From the cell containing the given text, extract its center point as (x, y) coordinate. 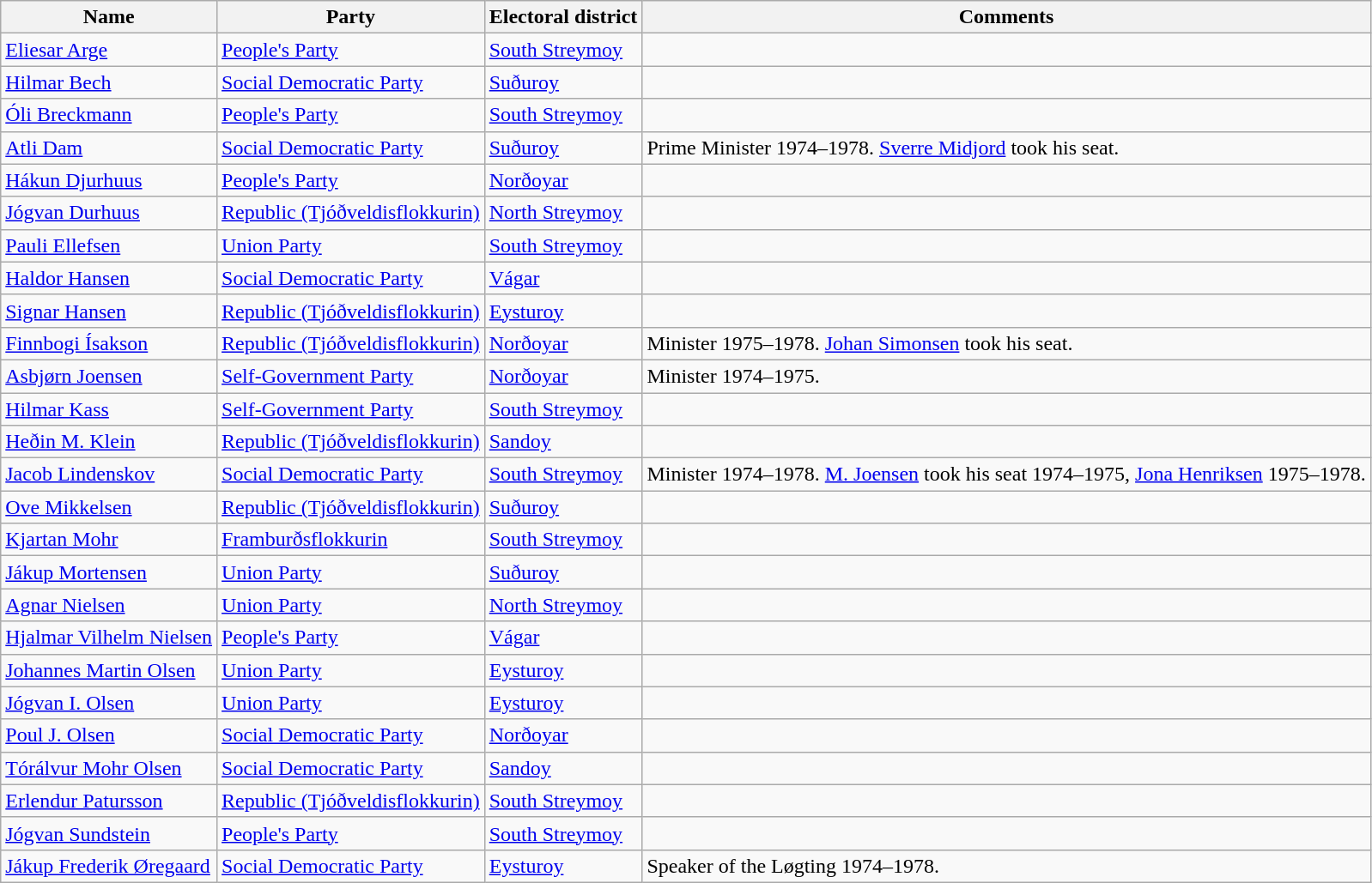
Framburðsflokkurin (351, 540)
Jákup Mortensen (109, 572)
Hilmar Kass (109, 409)
Jógvan Durhuus (109, 213)
Jógvan I. Olsen (109, 703)
Eliesar Arge (109, 50)
Minister 1975–1978. Johan Simonsen took his seat. (1006, 343)
Johannes Martin Olsen (109, 670)
Atli Dam (109, 148)
Poul J. Olsen (109, 735)
Tórálvur Mohr Olsen (109, 768)
Agnar Nielsen (109, 605)
Hjalmar Vilhelm Nielsen (109, 638)
Jákup Frederik Øregaard (109, 866)
Ove Mikkelsen (109, 507)
Hákun Djurhuus (109, 180)
Minister 1974–1978. M. Joensen took his seat 1974–1975, Jona Henriksen 1975–1978. (1006, 475)
Minister 1974–1975. (1006, 376)
Haldor Hansen (109, 278)
Electoral district (563, 17)
Erlendur Patursson (109, 801)
Asbjørn Joensen (109, 376)
Pauli Ellefsen (109, 245)
Signar Hansen (109, 311)
Óli Breckmann (109, 115)
Prime Minister 1974–1978. Sverre Midjord took his seat. (1006, 148)
Name (109, 17)
Speaker of the Løgting 1974–1978. (1006, 866)
Jógvan Sundstein (109, 833)
Heðin M. Klein (109, 442)
Party (351, 17)
Kjartan Mohr (109, 540)
Finnbogi Ísakson (109, 343)
Comments (1006, 17)
Jacob Lindenskov (109, 475)
Hilmar Bech (109, 82)
